For the text-containing cell, return its midpoint in [X, Y] coordinate format. 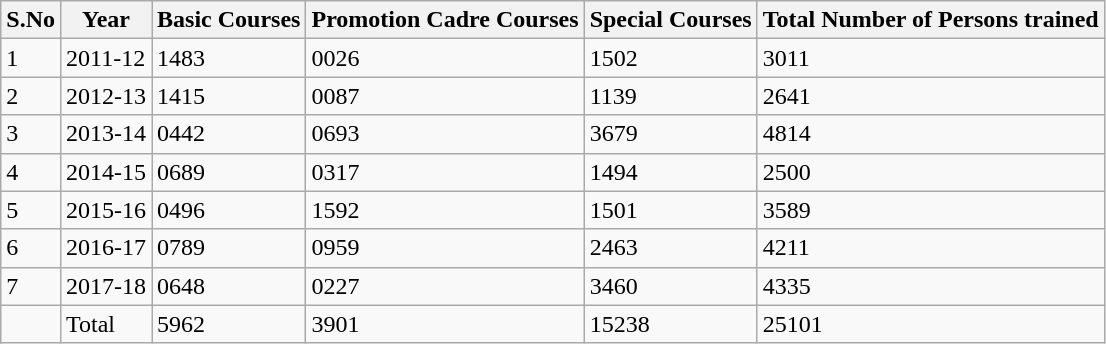
3011 [930, 58]
2011-12 [106, 58]
15238 [670, 324]
3460 [670, 286]
0227 [445, 286]
Total [106, 324]
2463 [670, 248]
3679 [670, 134]
2641 [930, 96]
4814 [930, 134]
2013-14 [106, 134]
7 [31, 286]
5 [31, 210]
3589 [930, 210]
Total Number of Persons trained [930, 20]
4335 [930, 286]
0789 [229, 248]
0693 [445, 134]
1483 [229, 58]
0959 [445, 248]
1501 [670, 210]
1502 [670, 58]
0442 [229, 134]
2 [31, 96]
0087 [445, 96]
S.No [31, 20]
1 [31, 58]
5962 [229, 324]
0026 [445, 58]
Special Courses [670, 20]
4 [31, 172]
1494 [670, 172]
0648 [229, 286]
Year [106, 20]
2016-17 [106, 248]
2014-15 [106, 172]
6 [31, 248]
0689 [229, 172]
2015-16 [106, 210]
2012-13 [106, 96]
1139 [670, 96]
Promotion Cadre Courses [445, 20]
0496 [229, 210]
0317 [445, 172]
3 [31, 134]
1415 [229, 96]
1592 [445, 210]
25101 [930, 324]
4211 [930, 248]
3901 [445, 324]
2500 [930, 172]
2017-18 [106, 286]
Basic Courses [229, 20]
